Find where the given text appears and provide that cell's center as (X, Y) coordinate. 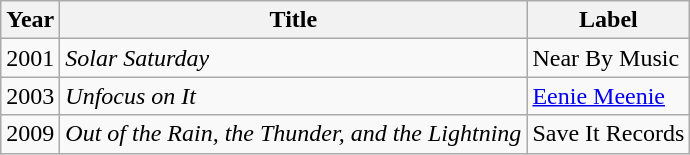
Eenie Meenie (608, 96)
Out of the Rain, the Thunder, and the Lightning (294, 134)
Title (294, 20)
2001 (30, 58)
Solar Saturday (294, 58)
Near By Music (608, 58)
Unfocus on It (294, 96)
Label (608, 20)
2009 (30, 134)
Year (30, 20)
2003 (30, 96)
Save It Records (608, 134)
